Search for the cell housing the specified text and yield its [x, y] center coordinate. 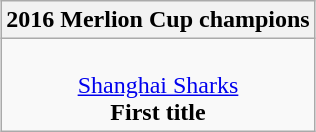
Shanghai SharksFirst title [158, 85]
2016 Merlion Cup champions [158, 20]
